Return (X, Y) of the center of cell containing provided text 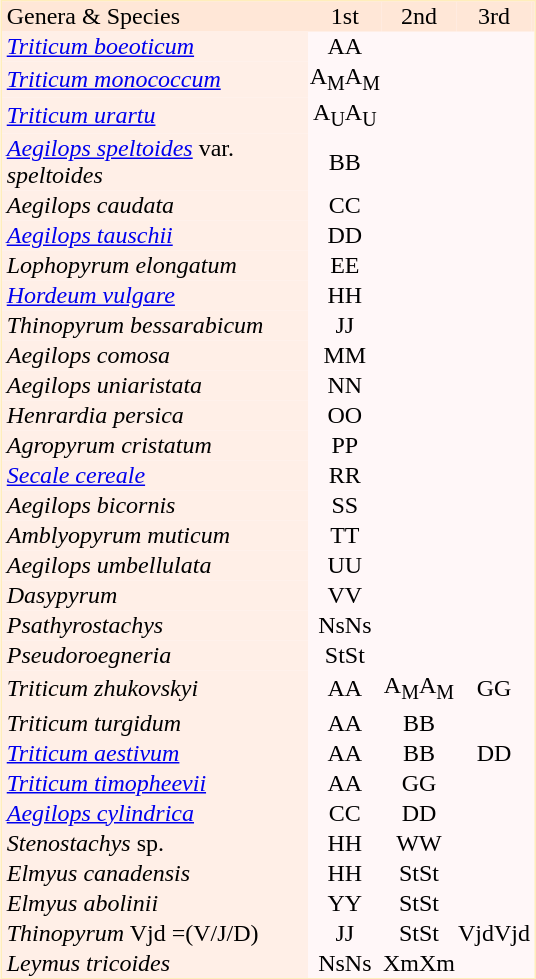
AUAU (344, 116)
Henrardia persica (156, 416)
Triticum aestivum (156, 752)
Aegilops bicornis (156, 506)
Aegilops tauschii (156, 236)
YY (344, 902)
Triticum urartu (156, 116)
Amblyopyrum muticum (156, 536)
Genera & Species (156, 17)
PP (344, 446)
MM (344, 356)
SS (344, 506)
OO (344, 416)
Triticum timopheevii (156, 782)
NN (344, 386)
Agropyrum cristatum (156, 446)
UU (344, 566)
Psathyrostachys (156, 626)
Elmyus canadensis (156, 872)
WW (420, 842)
VV (344, 596)
3rd (494, 17)
Aegilops cylindrica (156, 812)
Aegilops umbellulata (156, 566)
VjdVjd (494, 932)
Aegilops uniaristata (156, 386)
2nd (420, 17)
Secale cereale (156, 476)
Thinopyrum bessarabicum (156, 326)
XmXm (420, 962)
EE (344, 266)
Dasypyrum (156, 596)
Leymus tricoides (156, 962)
Hordeum vulgare (156, 296)
1st (344, 17)
Triticum turgidum (156, 722)
RR (344, 476)
Aegilops comosa (156, 356)
Aegilops speltoides var. speltoides (156, 162)
Triticum zhukovskyi (156, 689)
Thinopyrum Vjd =(V/J/D) (156, 932)
TT (344, 536)
Triticum boeoticum (156, 47)
Stenostachys sp. (156, 842)
Lophopyrum elongatum (156, 266)
Pseudoroegneria (156, 656)
Triticum monococcum (156, 80)
Elmyus abolinii (156, 902)
Aegilops caudata (156, 206)
